Locate the cell with the specified text and output its [X, Y] center coordinate. 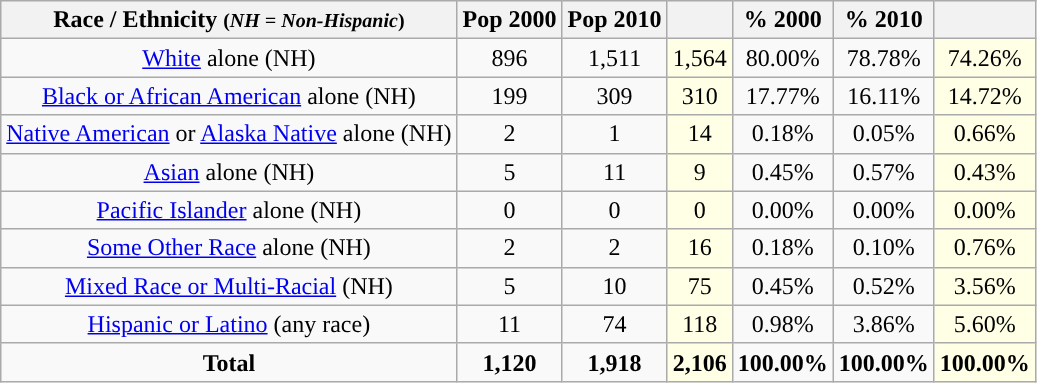
16 [700, 248]
80.00% [782, 58]
1,120 [510, 362]
75 [700, 286]
% 2000 [782, 20]
Asian alone (NH) [229, 172]
17.77% [782, 96]
1 [614, 134]
3.56% [984, 286]
0.98% [782, 324]
0.57% [884, 172]
309 [614, 96]
14.72% [984, 96]
0.76% [984, 248]
0.66% [984, 134]
Pop 2010 [614, 20]
1,511 [614, 58]
310 [700, 96]
Mixed Race or Multi-Racial (NH) [229, 286]
3.86% [884, 324]
74 [614, 324]
10 [614, 286]
896 [510, 58]
Hispanic or Latino (any race) [229, 324]
78.78% [884, 58]
16.11% [884, 96]
9 [700, 172]
Race / Ethnicity (NH = Non-Hispanic) [229, 20]
118 [700, 324]
199 [510, 96]
Total [229, 362]
0.10% [884, 248]
% 2010 [884, 20]
White alone (NH) [229, 58]
Pacific Islander alone (NH) [229, 210]
1,918 [614, 362]
Black or African American alone (NH) [229, 96]
0.43% [984, 172]
Native American or Alaska Native alone (NH) [229, 134]
1,564 [700, 58]
14 [700, 134]
Pop 2000 [510, 20]
0.05% [884, 134]
74.26% [984, 58]
2,106 [700, 362]
Some Other Race alone (NH) [229, 248]
0.52% [884, 286]
5.60% [984, 324]
